Determine the [x, y] coordinate at the center of the cell enclosing the given text.  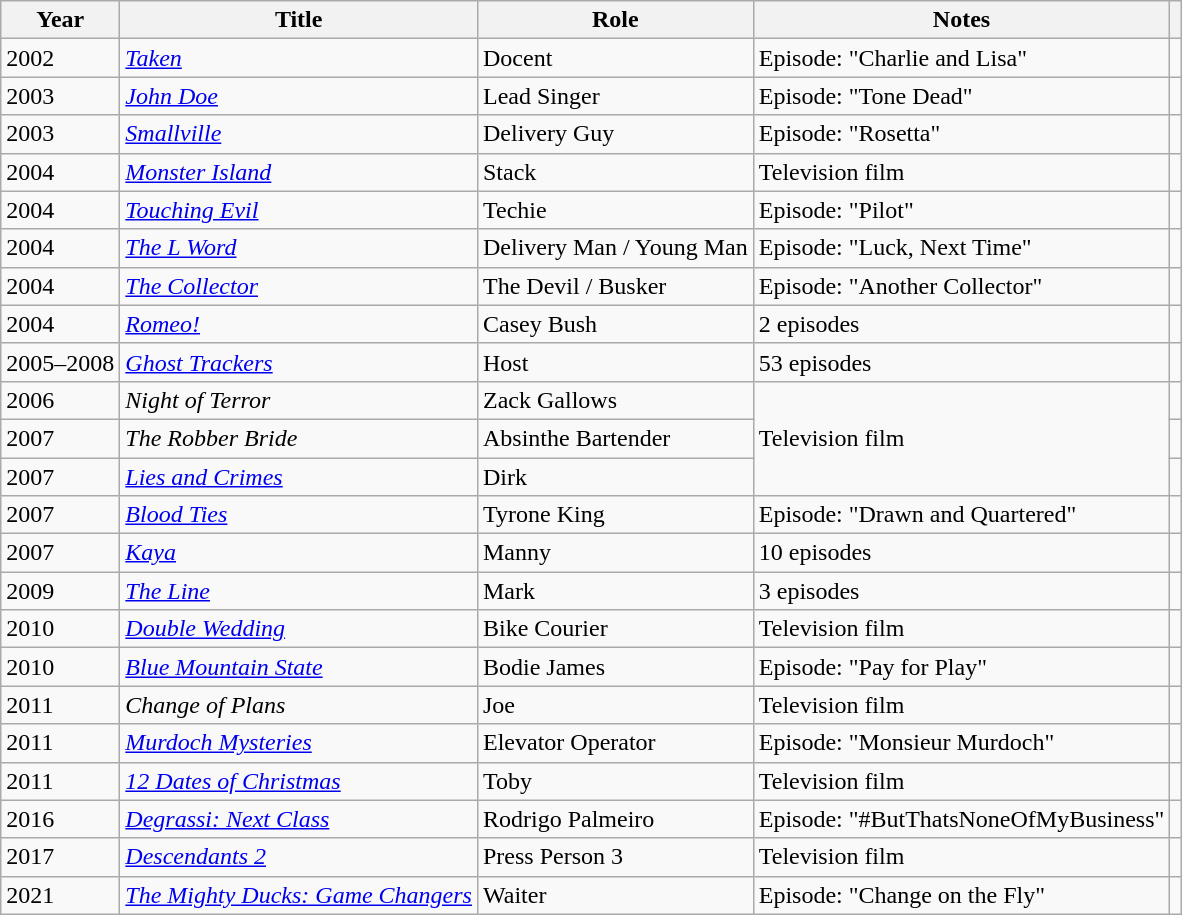
Title [299, 20]
Romeo! [299, 324]
Episode: "Tone Dead" [962, 96]
2021 [60, 895]
Press Person 3 [615, 857]
Episode: "Pilot" [962, 210]
The Collector [299, 286]
Joe [615, 705]
The Mighty Ducks: Game Changers [299, 895]
Delivery Guy [615, 134]
Murdoch Mysteries [299, 743]
Role [615, 20]
Notes [962, 20]
Episode: "Monsieur Murdoch" [962, 743]
Casey Bush [615, 324]
10 episodes [962, 553]
53 episodes [962, 362]
2016 [60, 819]
Episode: "Charlie and Lisa" [962, 58]
Bodie James [615, 667]
2002 [60, 58]
Delivery Man / Young Man [615, 248]
Blue Mountain State [299, 667]
Year [60, 20]
Descendants 2 [299, 857]
Lies and Crimes [299, 477]
Rodrigo Palmeiro [615, 819]
Waiter [615, 895]
Lead Singer [615, 96]
Episode: "Luck, Next Time" [962, 248]
Episode: "Pay for Play" [962, 667]
Monster Island [299, 172]
Docent [615, 58]
Host [615, 362]
2009 [60, 591]
Dirk [615, 477]
Techie [615, 210]
Mark [615, 591]
John Doe [299, 96]
Ghost Trackers [299, 362]
The Line [299, 591]
The Robber Bride [299, 438]
Stack [615, 172]
Bike Courier [615, 629]
2005–2008 [60, 362]
3 episodes [962, 591]
Change of Plans [299, 705]
Episode: "Change on the Fly" [962, 895]
2017 [60, 857]
Episode: "Drawn and Quartered" [962, 515]
Toby [615, 781]
Degrassi: Next Class [299, 819]
Elevator Operator [615, 743]
Zack Gallows [615, 400]
2006 [60, 400]
The Devil / Busker [615, 286]
Night of Terror [299, 400]
Tyrone King [615, 515]
Blood Ties [299, 515]
Double Wedding [299, 629]
Episode: "#ButThatsNoneOfMyBusiness" [962, 819]
The L Word [299, 248]
Episode: "Rosetta" [962, 134]
Episode: "Another Collector" [962, 286]
2 episodes [962, 324]
Smallville [299, 134]
12 Dates of Christmas [299, 781]
Touching Evil [299, 210]
Absinthe Bartender [615, 438]
Kaya [299, 553]
Taken [299, 58]
Manny [615, 553]
